Find where the given text appears and provide that cell's center as (x, y) coordinate. 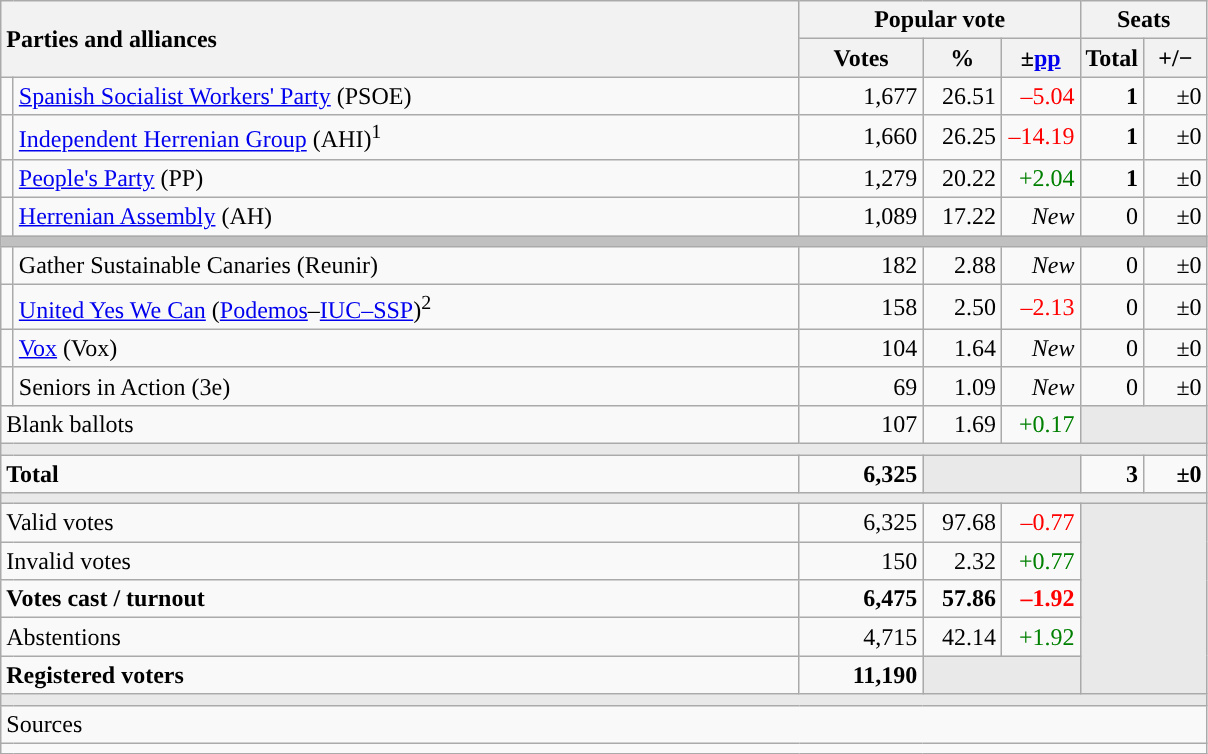
Invalid votes (400, 561)
Parties and alliances (400, 39)
Herrenian Assembly (AH) (406, 217)
69 (861, 386)
182 (861, 266)
Sources (604, 724)
–14.19 (1040, 138)
11,190 (861, 675)
–0.77 (1040, 523)
+0.77 (1040, 561)
26.25 (962, 138)
3 (1112, 474)
Registered voters (400, 675)
Popular vote (940, 20)
158 (861, 308)
Abstentions (400, 637)
1,660 (861, 138)
Spanish Socialist Workers' Party (PSOE) (406, 96)
1,677 (861, 96)
42.14 (962, 637)
2.32 (962, 561)
% (962, 58)
Vox (Vox) (406, 348)
1,279 (861, 178)
+1.92 (1040, 637)
–5.04 (1040, 96)
Valid votes (400, 523)
97.68 (962, 523)
+2.04 (1040, 178)
1.64 (962, 348)
107 (861, 424)
+/− (1176, 58)
6,475 (861, 599)
1,089 (861, 217)
150 (861, 561)
Votes cast / turnout (400, 599)
1.09 (962, 386)
104 (861, 348)
57.86 (962, 599)
17.22 (962, 217)
2.88 (962, 266)
Seats (1144, 20)
Blank ballots (400, 424)
People's Party (PP) (406, 178)
4,715 (861, 637)
–2.13 (1040, 308)
Seniors in Action (3e) (406, 386)
20.22 (962, 178)
2.50 (962, 308)
+0.17 (1040, 424)
United Yes We Can (Podemos–IUC–SSP)2 (406, 308)
Gather Sustainable Canaries (Reunir) (406, 266)
1.69 (962, 424)
26.51 (962, 96)
–1.92 (1040, 599)
Votes (861, 58)
±pp (1040, 58)
Independent Herrenian Group (AHI)1 (406, 138)
